Identify which cell holds the provided text, then report its [X, Y] central coordinate. 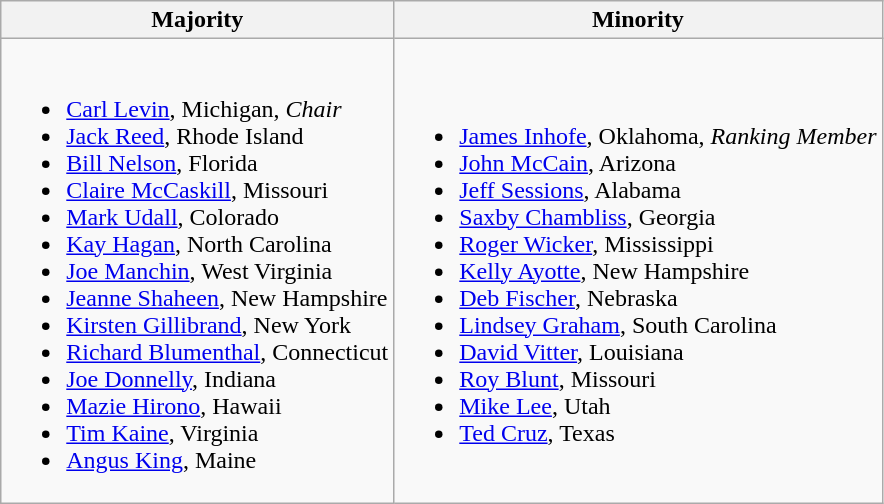
Minority [638, 20]
Majority [198, 20]
